Determine the [x, y] coordinate at the center of the cell enclosing the given text.  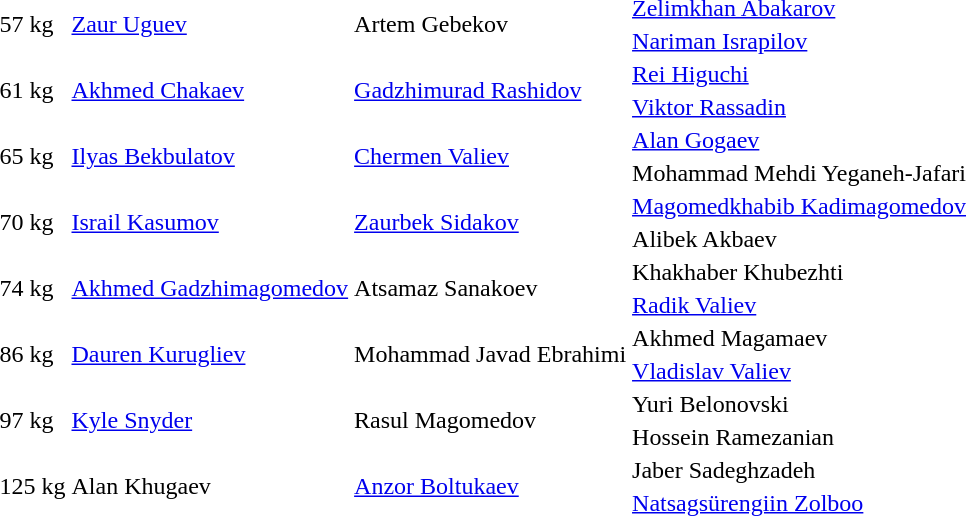
Chermen Valiev [490, 156]
Rasul Magomedov [490, 420]
Ilyas Bekbulatov [210, 156]
Israil Kasumov [210, 222]
Kyle Snyder [210, 420]
Gadzhimurad Rashidov [490, 90]
Atsamaz Sanakoev [490, 288]
Akhmed Chakaev [210, 90]
Mohammad Javad Ebrahimi [490, 354]
Akhmed Gadzhimagomedov [210, 288]
Zaurbek Sidakov [490, 222]
Dauren Kurugliev [210, 354]
